Determine the (x, y) coordinate at the center of the cell enclosing the given text.  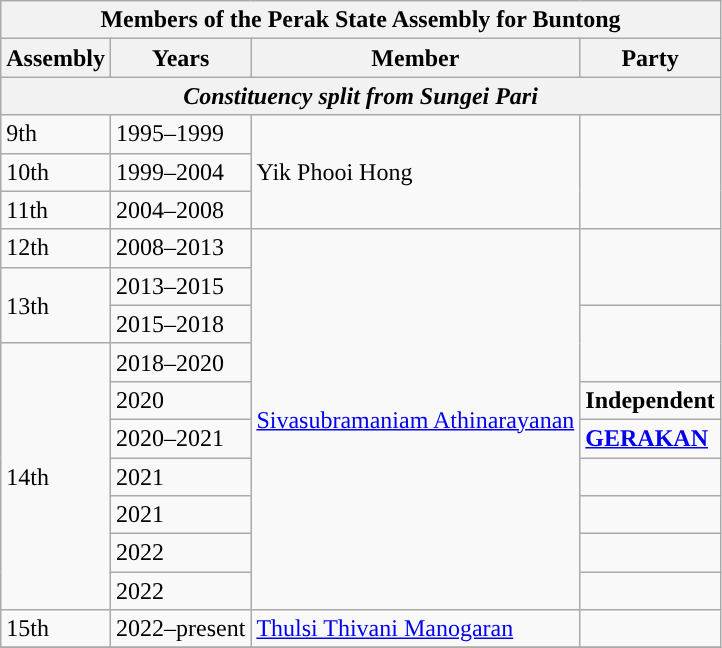
2020 (180, 400)
1995–1999 (180, 134)
2018–2020 (180, 362)
9th (56, 134)
2015–2018 (180, 324)
Years (180, 58)
Assembly (56, 58)
GERAKAN (650, 438)
Party (650, 58)
2008–2013 (180, 248)
2013–2015 (180, 286)
15th (56, 629)
2004–2008 (180, 210)
Member (416, 58)
14th (56, 476)
10th (56, 172)
2022–present (180, 629)
11th (56, 210)
Members of the Perak State Assembly for Buntong (361, 20)
Constituency split from Sungei Pari (361, 96)
1999–2004 (180, 172)
13th (56, 305)
Independent (650, 400)
12th (56, 248)
Yik Phooi Hong (416, 172)
Sivasubramaniam Athinarayanan (416, 420)
Thulsi Thivani Manogaran (416, 629)
2020–2021 (180, 438)
